For the text-containing cell, return its midpoint in [x, y] coordinate format. 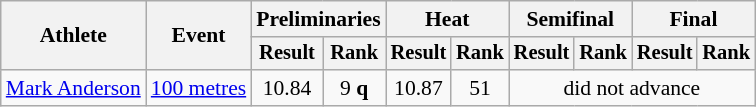
100 metres [198, 88]
51 [480, 88]
Semifinal [570, 19]
Mark Anderson [74, 88]
did not advance [632, 88]
9 q [354, 88]
Final [694, 19]
10.84 [287, 88]
Event [198, 36]
10.87 [419, 88]
Athlete [74, 36]
Preliminaries [318, 19]
Heat [448, 19]
